Identify which cell holds the provided text, then report its (X, Y) central coordinate. 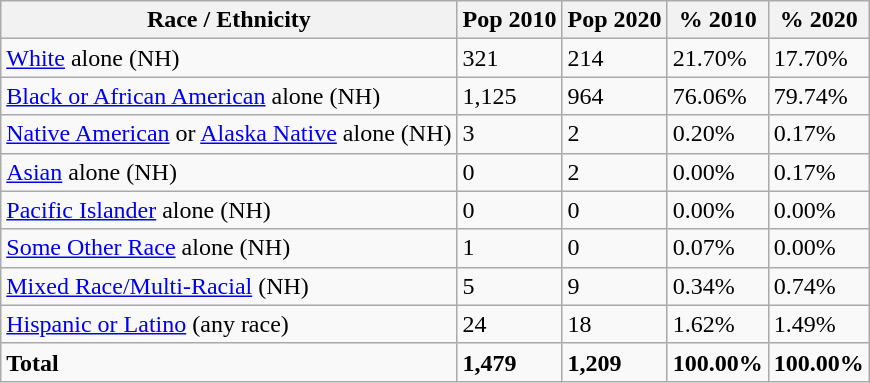
1.49% (818, 324)
1.62% (718, 324)
Asian alone (NH) (229, 172)
Some Other Race alone (NH) (229, 248)
964 (614, 96)
1,209 (614, 362)
Hispanic or Latino (any race) (229, 324)
Native American or Alaska Native alone (NH) (229, 134)
76.06% (718, 96)
White alone (NH) (229, 58)
0.07% (718, 248)
Black or African American alone (NH) (229, 96)
% 2020 (818, 20)
321 (510, 58)
Mixed Race/Multi-Racial (NH) (229, 286)
17.70% (818, 58)
21.70% (718, 58)
5 (510, 286)
0.34% (718, 286)
Pop 2020 (614, 20)
1,479 (510, 362)
24 (510, 324)
Total (229, 362)
Pop 2010 (510, 20)
Race / Ethnicity (229, 20)
1 (510, 248)
Pacific Islander alone (NH) (229, 210)
18 (614, 324)
0.20% (718, 134)
3 (510, 134)
79.74% (818, 96)
0.74% (818, 286)
1,125 (510, 96)
214 (614, 58)
% 2010 (718, 20)
9 (614, 286)
